For the text-containing cell, return its midpoint in (X, Y) coordinate format. 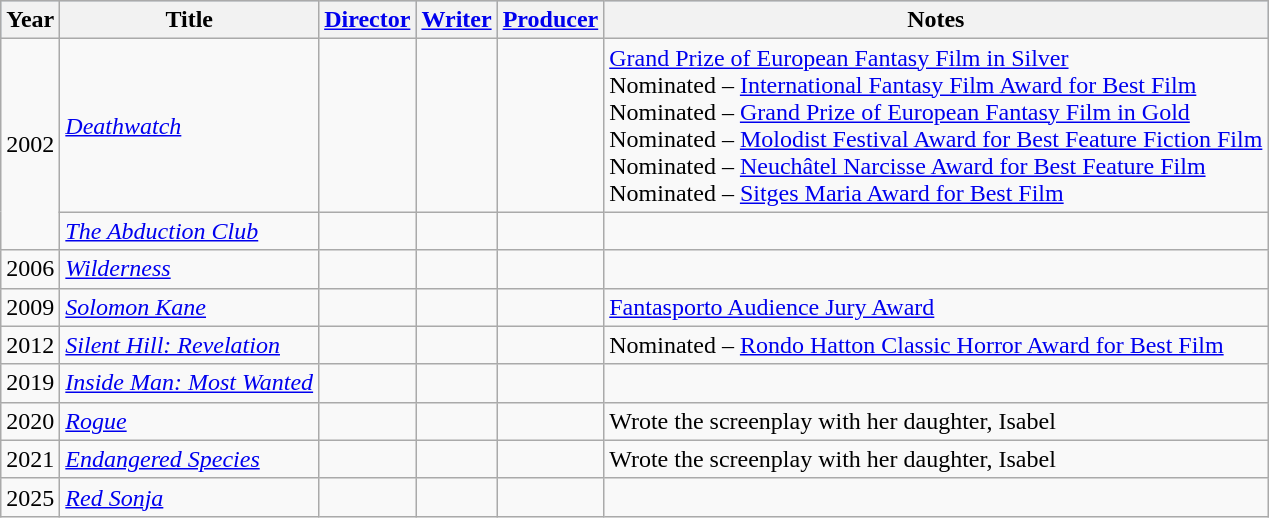
Red Sonja (190, 497)
Deathwatch (190, 126)
2020 (30, 421)
Writer (456, 20)
Wilderness (190, 269)
2019 (30, 383)
Title (190, 20)
Endangered Species (190, 459)
Fantasporto Audience Jury Award (936, 307)
Producer (550, 20)
Solomon Kane (190, 307)
Nominated – Rondo Hatton Classic Horror Award for Best Film (936, 345)
The Abduction Club (190, 231)
2002 (30, 144)
Director (368, 20)
Silent Hill: Revelation (190, 345)
Rogue (190, 421)
Notes (936, 20)
2009 (30, 307)
2006 (30, 269)
Inside Man: Most Wanted (190, 383)
2025 (30, 497)
2021 (30, 459)
Year (30, 20)
2012 (30, 345)
